Locate the cell with the specified text and output its (x, y) center coordinate. 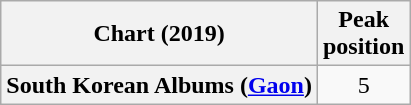
South Korean Albums (Gaon) (160, 85)
Peakposition (363, 34)
Chart (2019) (160, 34)
5 (363, 85)
